Identify which cell holds the provided text, then report its (X, Y) central coordinate. 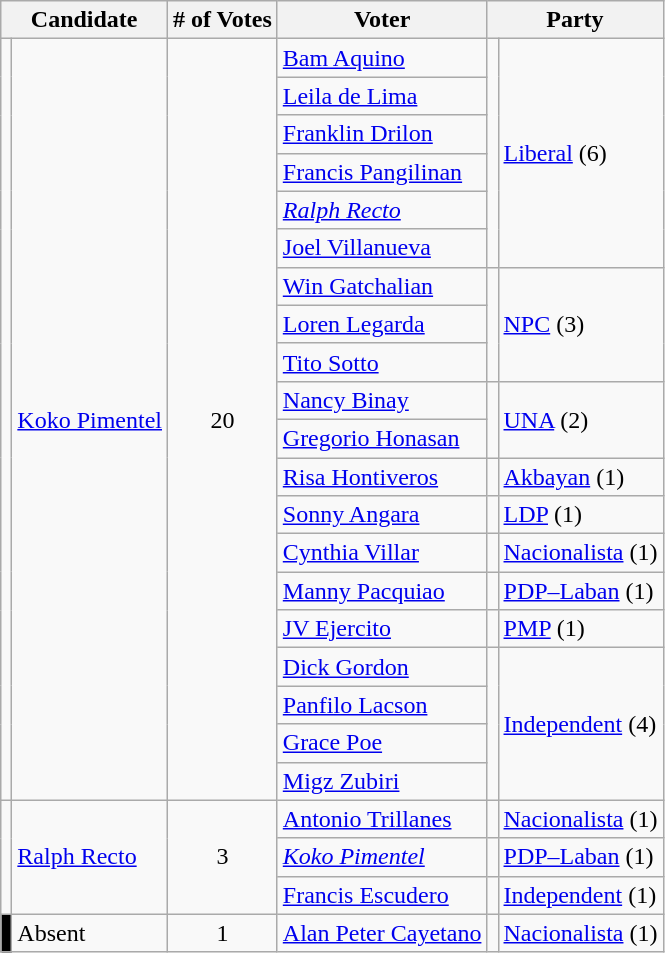
Risa Hontiveros (382, 477)
Migz Zubiri (382, 781)
Sonny Angara (382, 515)
Grace Poe (382, 743)
Antonio Trillanes (382, 819)
Panfilo Lacson (382, 705)
Loren Legarda (382, 324)
Dick Gordon (382, 667)
Absent (90, 933)
Leila de Lima (382, 96)
Manny Pacquiao (382, 591)
Joel Villanueva (382, 248)
Franklin Drilon (382, 134)
Independent (1) (580, 895)
Gregorio Honasan (382, 438)
Cynthia Villar (382, 553)
Francis Escudero (382, 895)
# of Votes (223, 20)
Independent (4) (580, 724)
LDP (1) (580, 515)
Nancy Binay (382, 400)
Alan Peter Cayetano (382, 933)
3 (223, 857)
Voter (382, 20)
Party (575, 20)
Candidate (84, 20)
NPC (3) (580, 324)
Francis Pangilinan (382, 172)
Tito Sotto (382, 362)
UNA (2) (580, 419)
Bam Aquino (382, 58)
PMP (1) (580, 629)
Win Gatchalian (382, 286)
Akbayan (1) (580, 477)
JV Ejercito (382, 629)
Liberal (6) (580, 153)
20 (223, 420)
1 (223, 933)
